Search for the cell housing the specified text and yield its (X, Y) center coordinate. 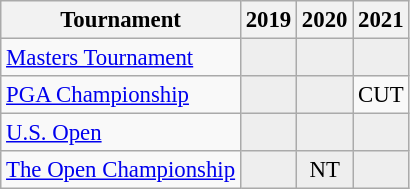
Masters Tournament (121, 58)
Tournament (121, 20)
2021 (381, 20)
The Open Championship (121, 170)
2019 (268, 20)
PGA Championship (121, 95)
CUT (381, 95)
2020 (325, 20)
NT (325, 170)
U.S. Open (121, 133)
